Search for the cell housing the specified text and yield its [X, Y] center coordinate. 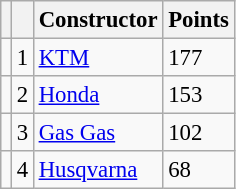
Husqvarna [98, 170]
177 [198, 58]
3 [22, 133]
KTM [98, 58]
102 [198, 133]
153 [198, 95]
68 [198, 170]
4 [22, 170]
1 [22, 58]
Constructor [98, 20]
Honda [98, 95]
2 [22, 95]
Gas Gas [98, 133]
Points [198, 20]
